Search for the cell housing the specified text and yield its [X, Y] center coordinate. 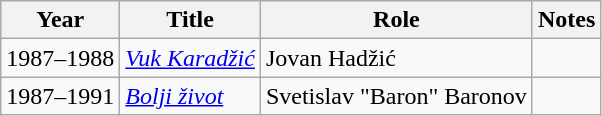
Year [60, 20]
1987–1988 [60, 58]
Svetislav "Baron" Baronov [396, 96]
Notes [566, 20]
Role [396, 20]
Jovan Hadžić [396, 58]
Vuk Karadžić [190, 58]
Bolji život [190, 96]
Title [190, 20]
1987–1991 [60, 96]
